Provide the (x, y) coordinate of the cell's center where the given text is located.  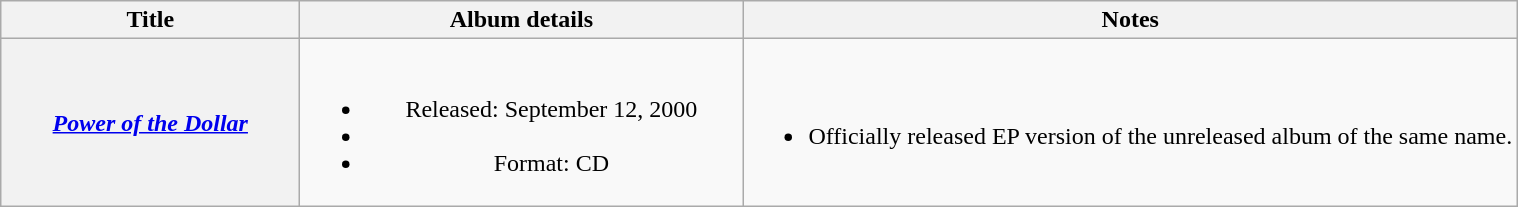
Title (150, 20)
Power of the Dollar (150, 122)
Notes (1130, 20)
Album details (522, 20)
Officially released EP version of the unreleased album of the same name. (1130, 122)
Released: September 12, 2000Format: CD (522, 122)
